Output the [X, Y] coordinate of the center of the cell containing the given text.  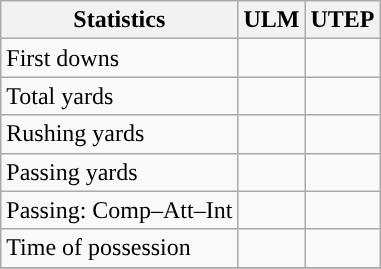
Passing: Comp–Att–Int [120, 210]
ULM [272, 20]
Passing yards [120, 172]
Total yards [120, 96]
UTEP [342, 20]
Statistics [120, 20]
First downs [120, 58]
Rushing yards [120, 134]
Time of possession [120, 248]
